Search for the cell housing the specified text and yield its [X, Y] center coordinate. 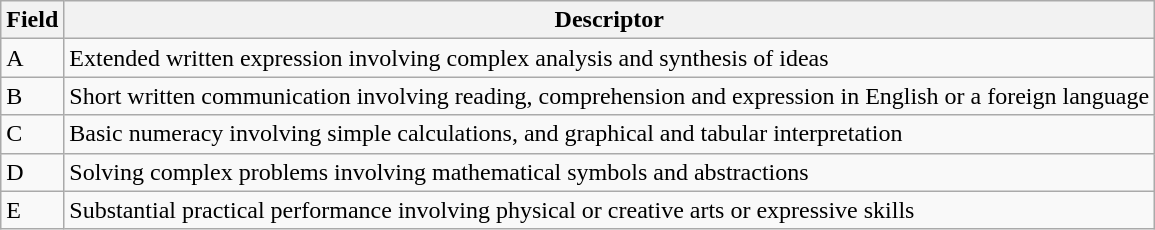
D [32, 172]
Descriptor [610, 20]
Field [32, 20]
Short written communication involving reading, comprehension and expression in English or a foreign language [610, 96]
E [32, 210]
A [32, 58]
Solving complex problems involving mathematical symbols and abstractions [610, 172]
Substantial practical performance involving physical or creative arts or expressive skills [610, 210]
B [32, 96]
C [32, 134]
Basic numeracy involving simple calculations, and graphical and tabular interpretation [610, 134]
Extended written expression involving complex analysis and synthesis of ideas [610, 58]
